Identify which cell holds the provided text, then report its (X, Y) central coordinate. 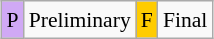
F (147, 20)
P (13, 20)
Preliminary (80, 20)
Final (186, 20)
